Detect which cell encompasses the target text, then output its (x, y) center coordinate. 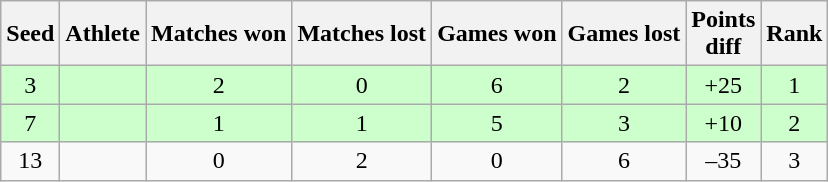
Seed (30, 34)
+25 (724, 85)
Rank (794, 34)
+10 (724, 123)
Matches lost (362, 34)
Games won (497, 34)
Matches won (219, 34)
Games lost (624, 34)
7 (30, 123)
–35 (724, 161)
13 (30, 161)
Athlete (103, 34)
Pointsdiff (724, 34)
5 (497, 123)
